Extract the (x, y) coordinate from the center of the cell holding the provided text.  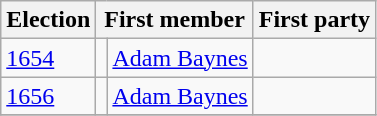
Election (48, 20)
First member (174, 20)
1656 (48, 96)
First party (314, 20)
1654 (48, 58)
